Output the [x, y] coordinate of the center of the cell containing the given text.  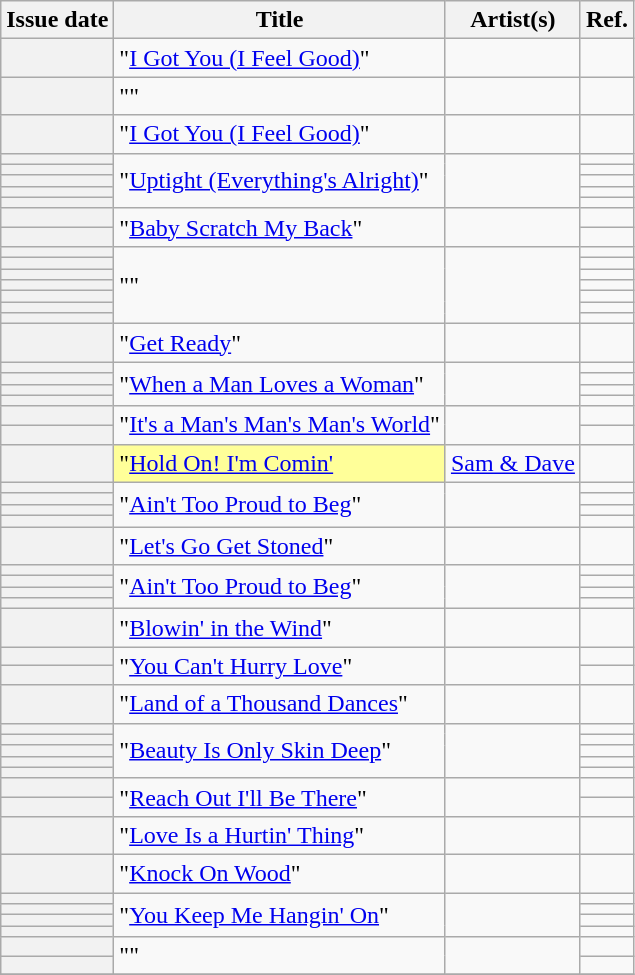
Issue date [58, 20]
"It's a Man's Man's Man's World" [280, 425]
"Uptight (Everything's Alright)" [280, 180]
"When a Man Loves a Woman" [280, 384]
Title [280, 20]
"You Can't Hurry Love" [280, 666]
Artist(s) [512, 20]
"Land of a Thousand Dances" [280, 704]
Ref. [606, 20]
"Let's Go Get Stoned" [280, 545]
"Hold On! I'm Comin' [280, 463]
Sam & Dave [512, 463]
"Get Ready" [280, 343]
"Baby Scratch My Back" [280, 227]
"Knock On Wood" [280, 873]
"Beauty Is Only Skin Deep" [280, 750]
"You Keep Me Hangin' On" [280, 914]
"Blowin' in the Wind" [280, 628]
"Reach Out I'll Be There" [280, 797]
"Love Is a Hurtin' Thing" [280, 835]
